Output the [X, Y] coordinate of the center of the cell containing the given text.  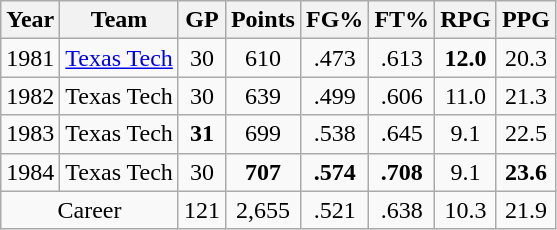
21.3 [526, 96]
Career [90, 210]
.574 [334, 172]
.538 [334, 134]
RPG [466, 20]
.645 [402, 134]
20.3 [526, 58]
11.0 [466, 96]
639 [262, 96]
.638 [402, 210]
1983 [30, 134]
FG% [334, 20]
1981 [30, 58]
Team [120, 20]
2,655 [262, 210]
10.3 [466, 210]
.606 [402, 96]
1984 [30, 172]
.499 [334, 96]
.613 [402, 58]
.708 [402, 172]
707 [262, 172]
Points [262, 20]
Year [30, 20]
31 [202, 134]
1982 [30, 96]
23.6 [526, 172]
GP [202, 20]
22.5 [526, 134]
.473 [334, 58]
12.0 [466, 58]
699 [262, 134]
121 [202, 210]
PPG [526, 20]
FT% [402, 20]
21.9 [526, 210]
.521 [334, 210]
610 [262, 58]
